Extract the [X, Y] coordinate from the center of the cell holding the provided text.  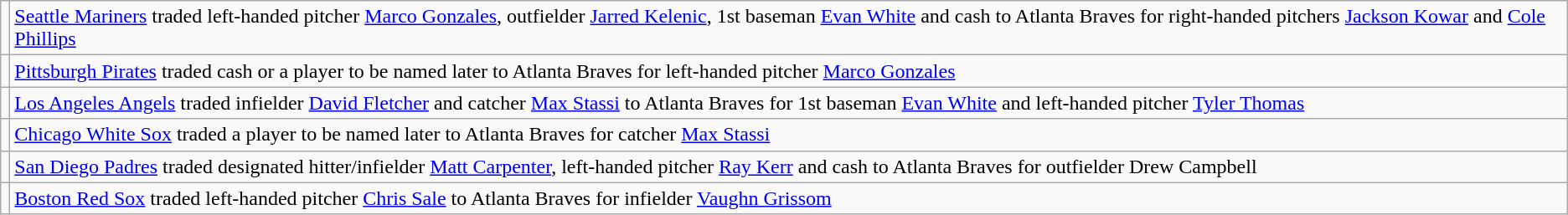
Chicago White Sox traded a player to be named later to Atlanta Braves for catcher Max Stassi [789, 135]
Pittsburgh Pirates traded cash or a player to be named later to Atlanta Braves for left-handed pitcher Marco Gonzales [789, 71]
Boston Red Sox traded left-handed pitcher Chris Sale to Atlanta Braves for infielder Vaughn Grissom [789, 198]
